Find where the given text appears and provide that cell's center as [X, Y] coordinate. 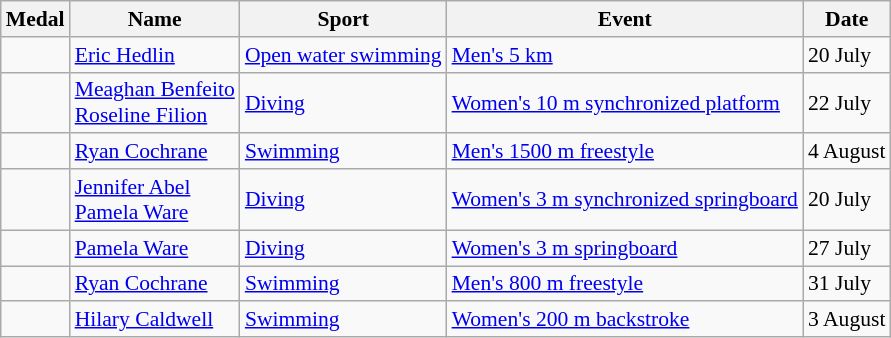
Women's 3 m springboard [625, 248]
Event [625, 19]
Pamela Ware [155, 248]
Open water swimming [344, 55]
27 July [846, 248]
Eric Hedlin [155, 55]
Men's 800 m freestyle [625, 284]
Name [155, 19]
Women's 200 m backstroke [625, 320]
Jennifer AbelPamela Ware [155, 200]
Hilary Caldwell [155, 320]
Women's 3 m synchronized springboard [625, 200]
Medal [36, 19]
Men's 1500 m freestyle [625, 152]
4 August [846, 152]
Meaghan BenfeitoRoseline Filion [155, 102]
Sport [344, 19]
22 July [846, 102]
3 August [846, 320]
Date [846, 19]
31 July [846, 284]
Men's 5 km [625, 55]
Women's 10 m synchronized platform [625, 102]
